Extract the [x, y] coordinate from the center of the cell holding the provided text.  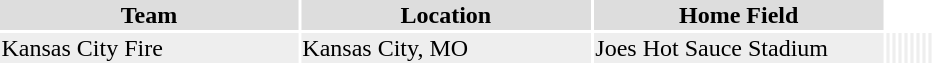
Team [149, 15]
Joes Hot Sauce Stadium [739, 48]
Kansas City, MO [446, 48]
Kansas City Fire [149, 48]
Home Field [739, 15]
Location [446, 15]
